Find where the given text appears and provide that cell's center as (x, y) coordinate. 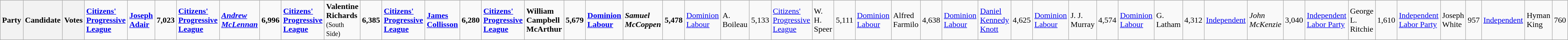
John McKenzie (1266, 20)
4,574 (1107, 20)
6,385 (371, 20)
Alfred Farmilo (906, 20)
4,638 (931, 20)
4,312 (1194, 20)
7,023 (166, 20)
Hyman King (1539, 20)
Samuel McCoppen (643, 20)
957 (1474, 20)
Andrew McLennan (239, 20)
Daniel Kennedy Knott (995, 20)
1,610 (1386, 20)
Candidate (43, 20)
760 (1560, 20)
J. J. Murray (1083, 20)
William Campbell McArthur (544, 20)
G. Latham (1168, 20)
Party (12, 20)
4,625 (1022, 20)
A. Boileau (735, 20)
Joseph White (1453, 20)
5,133 (760, 20)
5,679 (575, 20)
W. H. Speer (823, 20)
George L. Ritchie (1362, 20)
James Collisson (442, 20)
6,996 (270, 20)
Valentine Richards(South Side) (342, 20)
6,280 (471, 20)
3,040 (1294, 20)
5,111 (844, 20)
Joseph Adair (141, 20)
5,478 (674, 20)
Votes (73, 20)
